Pinpoint the cell where the given text exists, returning its [X, Y] midpoint coordinate. 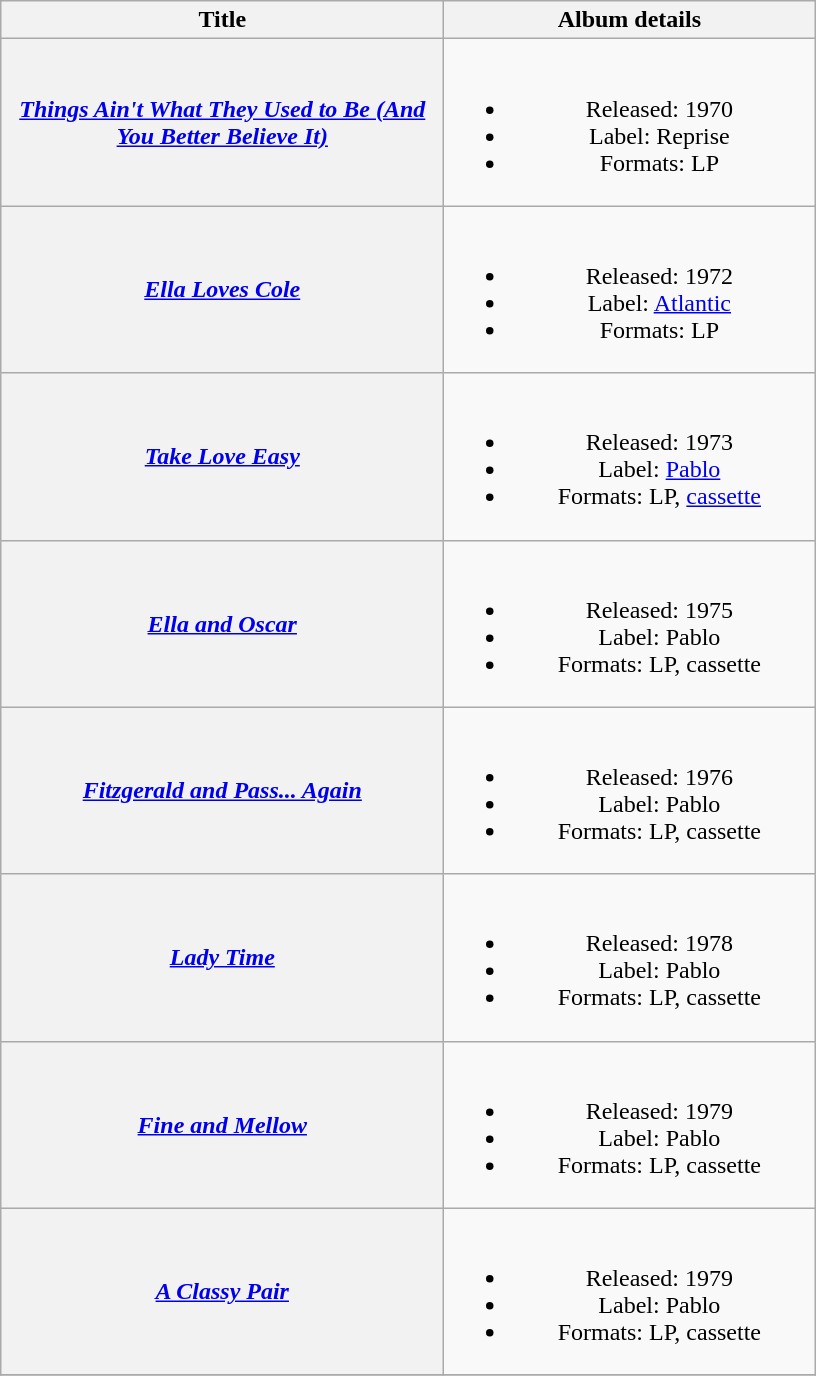
Released: 1973Label: PabloFormats: LP, cassette [630, 456]
A Classy Pair [222, 1292]
Title [222, 20]
Released: 1978Label: PabloFormats: LP, cassette [630, 958]
Released: 1970Label: RepriseFormats: LP [630, 122]
Fitzgerald and Pass... Again [222, 790]
Lady Time [222, 958]
Released: 1976Label: PabloFormats: LP, cassette [630, 790]
Ella and Oscar [222, 624]
Released: 1972Label: AtlanticFormats: LP [630, 290]
Fine and Mellow [222, 1124]
Released: 1975Label: PabloFormats: LP, cassette [630, 624]
Things Ain't What They Used to Be (And You Better Believe It) [222, 122]
Album details [630, 20]
Ella Loves Cole [222, 290]
Take Love Easy [222, 456]
